Detect which cell encompasses the target text, then output its (x, y) center coordinate. 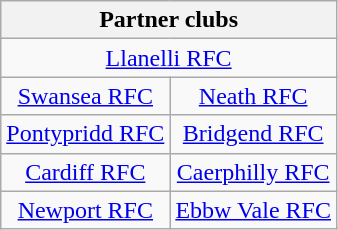
Bridgend RFC (254, 134)
Ebbw Vale RFC (254, 210)
Newport RFC (86, 210)
Llanelli RFC (169, 58)
Pontypridd RFC (86, 134)
Cardiff RFC (86, 172)
Partner clubs (169, 20)
Swansea RFC (86, 96)
Caerphilly RFC (254, 172)
Neath RFC (254, 96)
